Return the (x, y) coordinate for the center point of the cell that contains the specified text.  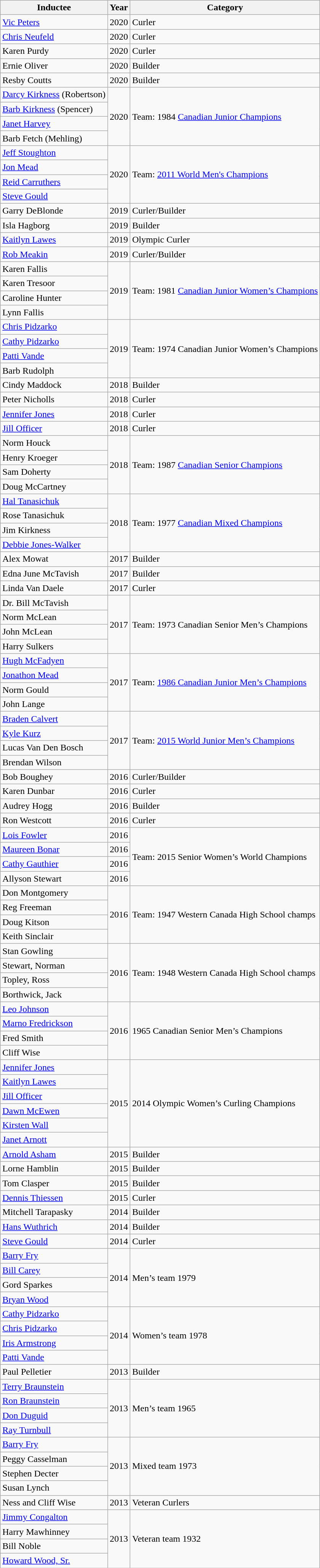
Maureen Bonar (54, 849)
Karen Dunbar (54, 791)
Ness and Cliff Wise (54, 1502)
Lois Fowler (54, 835)
Team: 2015 Senior Women’s World Champions (225, 856)
Stan Gowling (54, 951)
Keith Sinclair (54, 937)
Linda Van Daele (54, 588)
Brendan Wilson (54, 762)
Hugh McFadyen (54, 661)
Year (119, 8)
Dr. Bill McTavish (54, 602)
Ron Braunstein (54, 1401)
John Lange (54, 704)
Sam Doherty (54, 472)
Bill Carey (54, 1270)
Audrey Hogg (54, 806)
Dennis Thiessen (54, 1198)
Arnold Asham (54, 1154)
Men’s team 1965 (225, 1408)
Kyle Kurz (54, 733)
Allyson Stewart (54, 878)
Lucas Van Den Bosch (54, 748)
Team: 1973 Canadian Senior Men’s Champions (225, 624)
Ron Westcott (54, 820)
Terry Braunstein (54, 1386)
1965 Canadian Senior Men’s Champions (225, 1031)
Veteran Curlers (225, 1502)
Bill Noble (54, 1546)
Mixed team 1973 (225, 1466)
Paul Pelletier (54, 1372)
Peter Nicholls (54, 399)
Reg Freeman (54, 908)
Harry Mawhinney (54, 1531)
Ray Turnbull (54, 1430)
Rob Meakin (54, 254)
Karen Fallis (54, 269)
Don Duguid (54, 1415)
Reid Carruthers (54, 182)
Karen Tresoor (54, 283)
Peggy Casselman (54, 1459)
Doug Kitson (54, 922)
Norm Houck (54, 443)
Ernie Oliver (54, 66)
Team: 1947 Western Canada High School champs (225, 915)
Veteran team 1932 (225, 1539)
Lynn Fallis (54, 312)
Doug McCartney (54, 487)
Fred Smith (54, 1038)
Harry Sulkers (54, 646)
Men’s team 1979 (225, 1277)
Team: 1948 Western Canada High School champs (225, 973)
Karen Purdy (54, 51)
Olympic Curler (225, 240)
Vic Peters (54, 22)
Jim Kirkness (54, 530)
Jon Mead (54, 167)
Cindy Maddock (54, 385)
Rose Tanasichuk (54, 516)
Lorne Hamblin (54, 1169)
Bryan Wood (54, 1299)
Team: 1987 Canadian Senior Champions (225, 465)
Garry DeBlonde (54, 211)
Leo Johnson (54, 1009)
Resby Coutts (54, 80)
Norm Gould (54, 690)
Topley, Ross (54, 980)
Team: 2015 World Junior Men’s Champions (225, 741)
Barb Rudolph (54, 370)
Bob Boughey (54, 777)
Mitchell Tarapasky (54, 1212)
Borthwick, Jack (54, 994)
Category (225, 8)
Caroline Hunter (54, 298)
Hans Wuthrich (54, 1227)
Team: 1984 Canadian Junior Champions (225, 116)
Team: 1986 Canadian Junior Men’s Champions (225, 683)
Braden Calvert (54, 719)
Alex Mowat (54, 559)
Chris Neufeld (54, 37)
Susan Lynch (54, 1488)
Gord Sparkes (54, 1285)
Team: 1981 Canadian Junior Women’s Champions (225, 291)
Barb Kirkness (Spencer) (54, 109)
Team: 2011 World Men's Champions (225, 174)
Cliff Wise (54, 1052)
Norm McLean (54, 617)
Kirsten Wall (54, 1125)
Barb Fetch (Mehling) (54, 138)
Howard Wood, Sr. (54, 1560)
Dawn McEwen (54, 1111)
Tom Clasper (54, 1183)
Cathy Gauthier (54, 864)
Darcy Kirkness (Robertson) (54, 95)
John McLean (54, 631)
Jonathon Mead (54, 675)
Debbie Jones-Walker (54, 545)
Team: 1977 Canadian Mixed Champions (225, 523)
Team: 1974 Canadian Junior Women’s Champions (225, 349)
Iris Armstrong (54, 1343)
Don Montgomery (54, 893)
Stephen Decter (54, 1473)
Marno Fredrickson (54, 1023)
Women’s team 1978 (225, 1335)
Stewart, Norman (54, 966)
Janet Arnott (54, 1140)
Isla Hagborg (54, 225)
Hal Tanasichuk (54, 501)
Janet Harvey (54, 124)
Jimmy Congalton (54, 1517)
Jeff Stoughton (54, 153)
Edna June McTavish (54, 574)
2014 Olympic Women’s Curling Champions (225, 1103)
Henry Kroeger (54, 458)
Inductee (54, 8)
